Detect which cell encompasses the target text, then output its (X, Y) center coordinate. 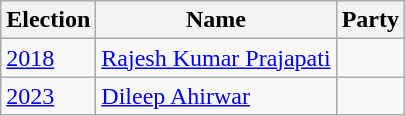
Party (370, 20)
2018 (48, 58)
Election (48, 20)
Rajesh Kumar Prajapati (216, 58)
Name (216, 20)
2023 (48, 96)
Dileep Ahirwar (216, 96)
